For the text-containing cell, return its midpoint in [X, Y] coordinate format. 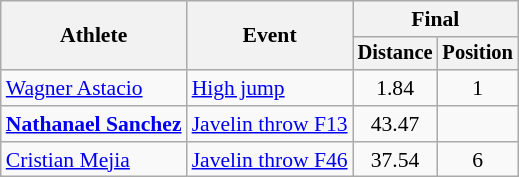
Position [478, 54]
Nathanael Sanchez [94, 124]
High jump [270, 88]
43.47 [396, 124]
Wagner Astacio [94, 88]
Athlete [94, 36]
Javelin throw F13 [270, 124]
1 [478, 88]
Distance [396, 54]
1.84 [396, 88]
Event [270, 36]
Final [436, 19]
